Determine the (x, y) coordinate at the center of the cell enclosing the given text.  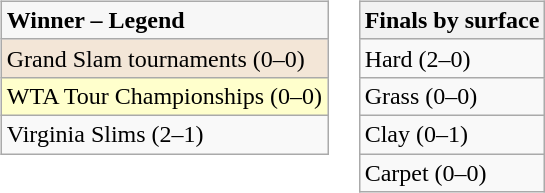
Virginia Slims (2–1) (164, 134)
Clay (0–1) (452, 134)
Carpet (0–0) (452, 173)
Winner – Legend (164, 20)
WTA Tour Championships (0–0) (164, 96)
Hard (2–0) (452, 58)
Grand Slam tournaments (0–0) (164, 58)
Grass (0–0) (452, 96)
Finals by surface (452, 20)
